Pinpoint the cell where the given text exists, returning its [x, y] midpoint coordinate. 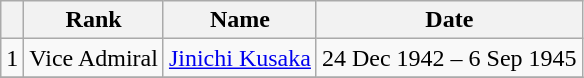
Rank [94, 20]
1 [12, 58]
Vice Admiral [94, 58]
Jinichi Kusaka [240, 58]
24 Dec 1942 – 6 Sep 1945 [449, 58]
Name [240, 20]
Date [449, 20]
